Search for the cell housing the specified text and yield its [X, Y] center coordinate. 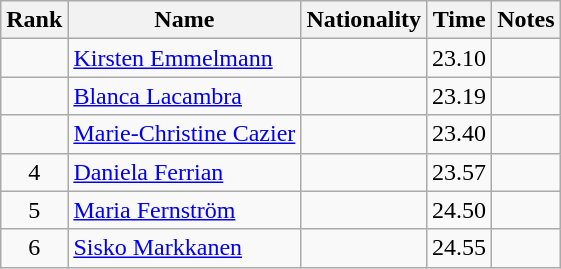
Nationality [364, 20]
Maria Fernström [184, 210]
5 [34, 210]
Name [184, 20]
23.40 [460, 134]
24.55 [460, 248]
Notes [526, 20]
Kirsten Emmelmann [184, 58]
Marie-Christine Cazier [184, 134]
Rank [34, 20]
Blanca Lacambra [184, 96]
4 [34, 172]
Daniela Ferrian [184, 172]
23.57 [460, 172]
23.10 [460, 58]
Sisko Markkanen [184, 248]
Time [460, 20]
23.19 [460, 96]
24.50 [460, 210]
6 [34, 248]
